Return [X, Y] of the center of cell containing provided text 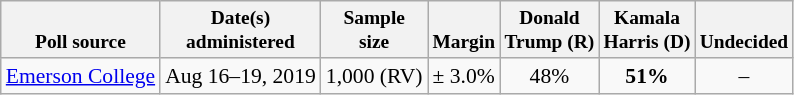
Undecided [744, 30]
Margin [464, 30]
Poll source [80, 30]
Date(s)administered [240, 30]
48% [550, 76]
± 3.0% [464, 76]
51% [647, 76]
Emerson College [80, 76]
Aug 16–19, 2019 [240, 76]
1,000 (RV) [374, 76]
– [744, 76]
KamalaHarris (D) [647, 30]
Samplesize [374, 30]
DonaldTrump (R) [550, 30]
